Capture the cell that displays the provided text and extract its [x, y] central coordinate. 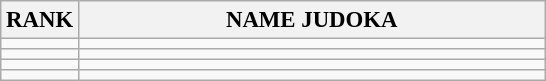
RANK [40, 20]
NAME JUDOKA [312, 20]
